Scan for the cell matching the given text and deliver its (X, Y) coordinate at center. 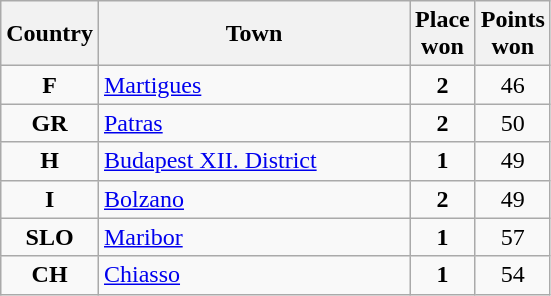
Bolzano (254, 199)
Town (254, 34)
CH (50, 275)
F (50, 85)
GR (50, 123)
Country (50, 34)
Chiasso (254, 275)
I (50, 199)
H (50, 161)
Maribor (254, 237)
46 (512, 85)
Points won (512, 34)
Place won (443, 34)
50 (512, 123)
Patras (254, 123)
SLO (50, 237)
Budapest XII. District (254, 161)
Martigues (254, 85)
54 (512, 275)
57 (512, 237)
